Detect which cell encompasses the target text, then output its (x, y) center coordinate. 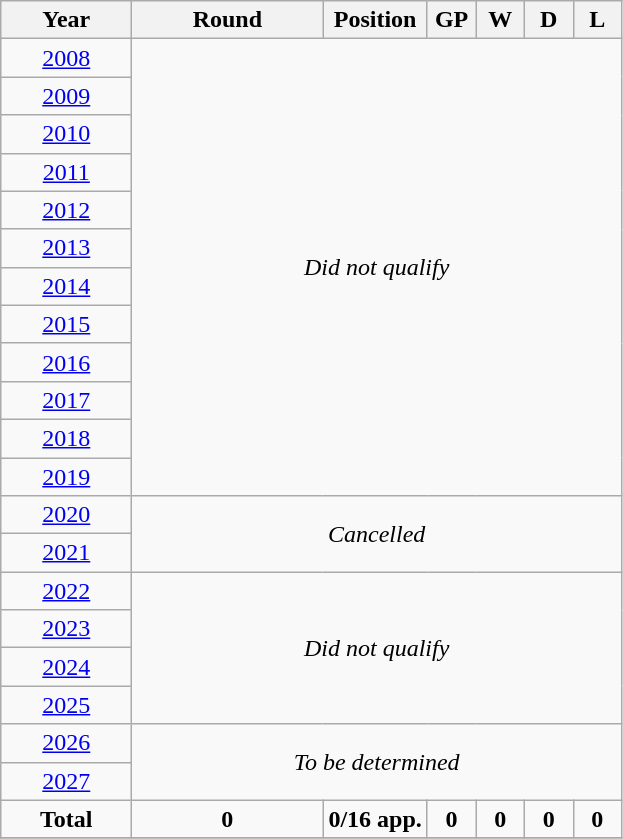
2027 (66, 781)
2015 (66, 324)
D (548, 20)
To be determined (377, 762)
2020 (66, 515)
2024 (66, 667)
0/16 app. (375, 819)
2019 (66, 477)
2021 (66, 553)
W (500, 20)
2026 (66, 743)
GP (452, 20)
2018 (66, 438)
2023 (66, 629)
2008 (66, 58)
2025 (66, 705)
Year (66, 20)
Total (66, 819)
Round (228, 20)
2016 (66, 362)
2011 (66, 172)
L (598, 20)
2012 (66, 210)
2017 (66, 400)
2014 (66, 286)
2010 (66, 134)
Cancelled (377, 534)
Position (375, 20)
2022 (66, 591)
2009 (66, 96)
2013 (66, 248)
